Return the [x, y] coordinate for the center point of the cell that contains the specified text.  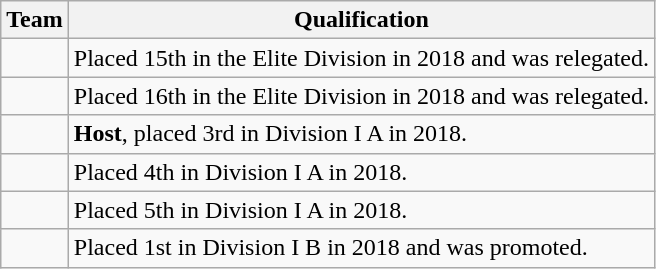
Placed 5th in Division I A in 2018. [361, 210]
Host, placed 3rd in Division I A in 2018. [361, 134]
Placed 15th in the Elite Division in 2018 and was relegated. [361, 58]
Qualification [361, 20]
Team [35, 20]
Placed 16th in the Elite Division in 2018 and was relegated. [361, 96]
Placed 1st in Division I B in 2018 and was promoted. [361, 248]
Placed 4th in Division I A in 2018. [361, 172]
